Provide the (x, y) coordinate of the cell's center where the given text is located.  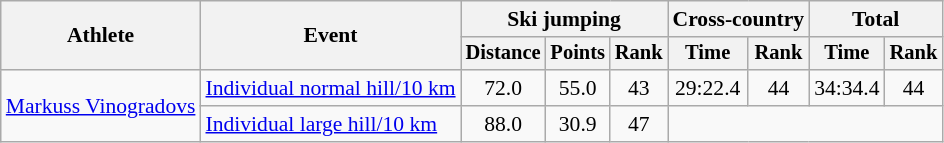
55.0 (578, 88)
Athlete (101, 36)
34:34.4 (846, 88)
Individual normal hill/10 km (330, 88)
Points (578, 54)
Cross-country (739, 19)
29:22.4 (708, 88)
30.9 (578, 124)
Total (876, 19)
Ski jumping (564, 19)
Markuss Vinogradovs (101, 106)
Individual large hill/10 km (330, 124)
88.0 (504, 124)
43 (639, 88)
72.0 (504, 88)
47 (639, 124)
Distance (504, 54)
Event (330, 36)
